Return the (x, y) coordinate for the center point of the cell that contains the specified text.  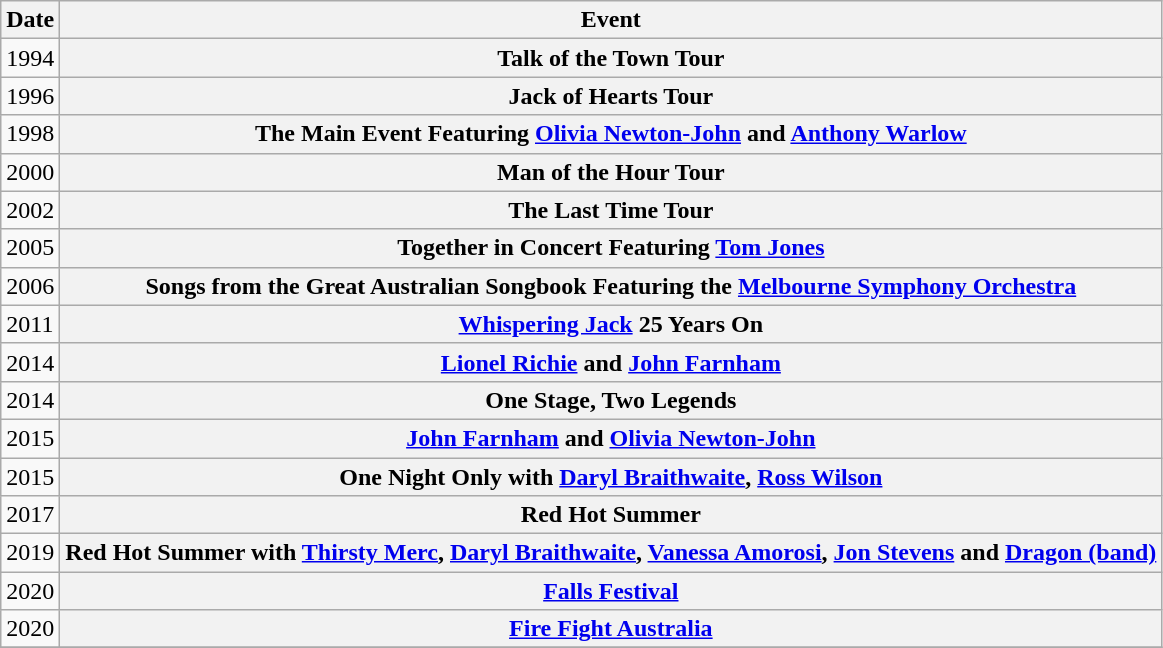
1998 (30, 134)
Whispering Jack 25 Years On (611, 324)
Fire Fight Australia (611, 629)
2000 (30, 172)
Event (611, 20)
2005 (30, 248)
Falls Festival (611, 591)
2006 (30, 286)
Date (30, 20)
Songs from the Great Australian Songbook Featuring the Melbourne Symphony Orchestra (611, 286)
Red Hot Summer (611, 515)
1994 (30, 58)
John Farnham and Olivia Newton-John (611, 438)
The Main Event Featuring Olivia Newton-John and Anthony Warlow (611, 134)
1996 (30, 96)
One Stage, Two Legends (611, 400)
Lionel Richie and John Farnham (611, 362)
Jack of Hearts Tour (611, 96)
2002 (30, 210)
2019 (30, 553)
One Night Only with Daryl Braithwaite, Ross Wilson (611, 477)
2011 (30, 324)
The Last Time Tour (611, 210)
Talk of the Town Tour (611, 58)
2017 (30, 515)
Man of the Hour Tour (611, 172)
Together in Concert Featuring Tom Jones (611, 248)
Red Hot Summer with Thirsty Merc, Daryl Braithwaite, Vanessa Amorosi, Jon Stevens and Dragon (band) (611, 553)
